Return the (X, Y) coordinate for the center point of the cell that contains the specified text.  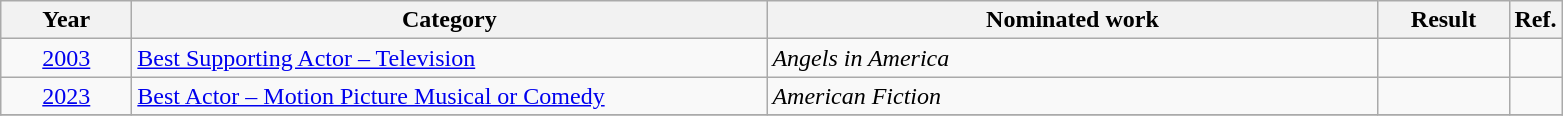
Ref. (1536, 20)
Result (1444, 20)
2003 (66, 58)
Category (450, 20)
American Fiction (1072, 96)
Best Actor – Motion Picture Musical or Comedy (450, 96)
Nominated work (1072, 20)
Best Supporting Actor – Television (450, 58)
2023 (66, 96)
Year (66, 20)
Angels in America (1072, 58)
